From the cell containing the given text, extract its center point as (X, Y) coordinate. 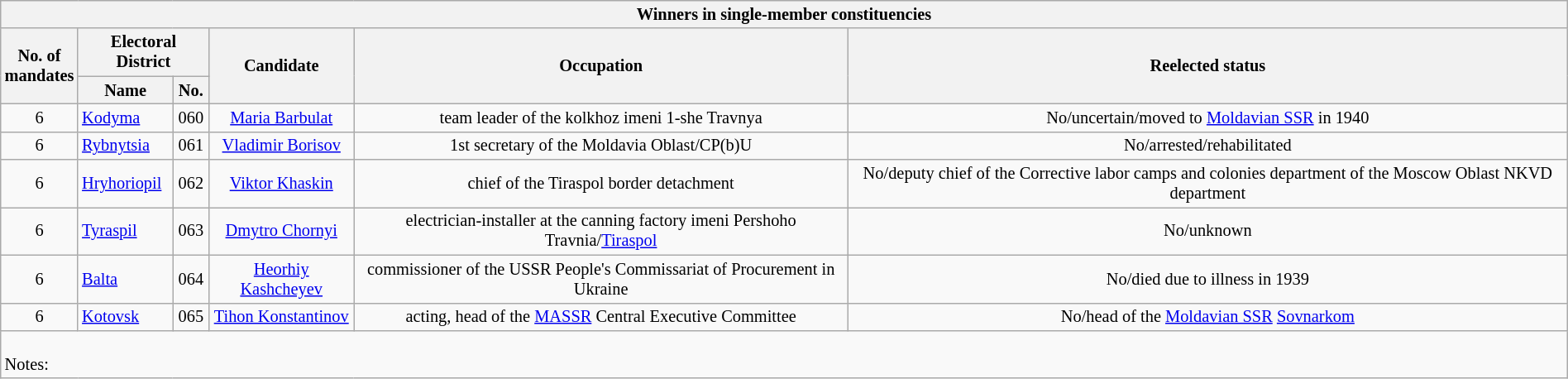
No/head of the Moldavian SSR Sovnarkom (1207, 317)
chief of the Tiraspol border detachment (601, 184)
Reelected status (1207, 66)
Winners in single-member constituencies (784, 14)
electrician-installer at the canning factory imeni Pershoho Travnia/Tiraspol (601, 231)
acting, head of the MASSR Central Executive Committee (601, 317)
Heorhiy Kashcheyev (281, 279)
Vladimir Borisov (281, 146)
Tyraspil (126, 231)
No. (191, 90)
commissioner of the USSR People's Commissariat of Procurement in Ukraine (601, 279)
Kodyma (126, 118)
Hryhoriopil (126, 184)
team leader of the kolkhoz imeni 1-she Travnya (601, 118)
060 (191, 118)
No/uncertain/moved to Moldavian SSR in 1940 (1207, 118)
Dmytro Chornyi (281, 231)
Kotovsk (126, 317)
Notes: (784, 354)
063 (191, 231)
No/died due to illness in 1939 (1207, 279)
Tihon Konstantinov (281, 317)
1st secretary of the Moldavia Oblast/CP(b)U (601, 146)
Balta (126, 279)
Electoral District (143, 52)
No. of mandates (40, 66)
Rybnytsia (126, 146)
Maria Barbulat (281, 118)
Occupation (601, 66)
No/unknown (1207, 231)
Name (126, 90)
Candidate (281, 66)
No/deputy chief of the Corrective labor camps and colonies department of the Moscow Oblast NKVD department (1207, 184)
065 (191, 317)
061 (191, 146)
Viktor Khaskin (281, 184)
064 (191, 279)
No/arrested/rehabilitated (1207, 146)
062 (191, 184)
